Detect which cell encompasses the target text, then output its [X, Y] center coordinate. 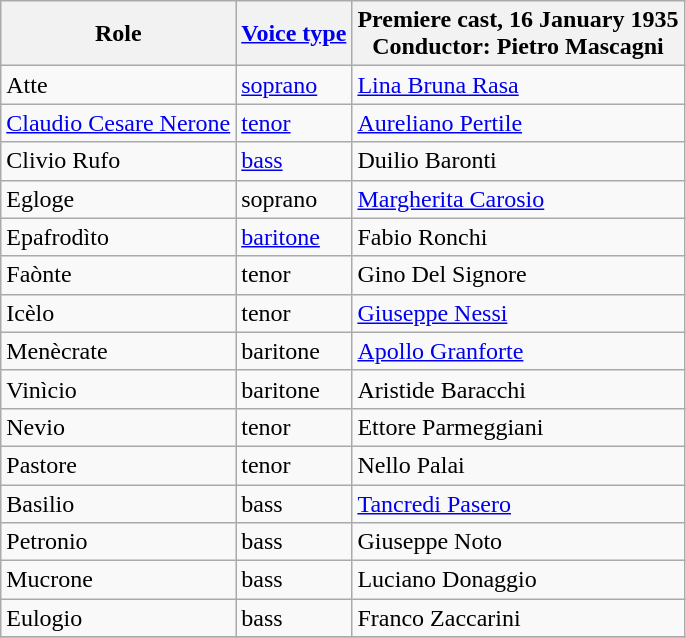
Epafrodìto [118, 237]
Voice type [294, 34]
Vinìcio [118, 389]
Clivio Rufo [118, 161]
Ettore Parmeggiani [518, 427]
Aureliano Pertile [518, 123]
Franco Zaccarini [518, 618]
Tancredi Pasero [518, 503]
Egloge [118, 199]
Luciano Donaggio [518, 580]
Fabio Ronchi [518, 237]
Duilio Baronti [518, 161]
Menècrate [118, 351]
Nello Palai [518, 465]
Premiere cast, 16 January 1935Conductor: Pietro Mascagni [518, 34]
Margherita Carosio [518, 199]
Nevio [118, 427]
Petronio [118, 542]
Giuseppe Noto [518, 542]
Mucrone [118, 580]
Giuseppe Nessi [518, 313]
Apollo Granforte [518, 351]
Pastore [118, 465]
Atte [118, 85]
Eulogio [118, 618]
Gino Del Signore [518, 275]
Basilio [118, 503]
Icèlo [118, 313]
Faònte [118, 275]
Role [118, 34]
Lina Bruna Rasa [518, 85]
Claudio Cesare Nerone [118, 123]
Aristide Baracchi [518, 389]
